Search for the cell housing the specified text and yield its [X, Y] center coordinate. 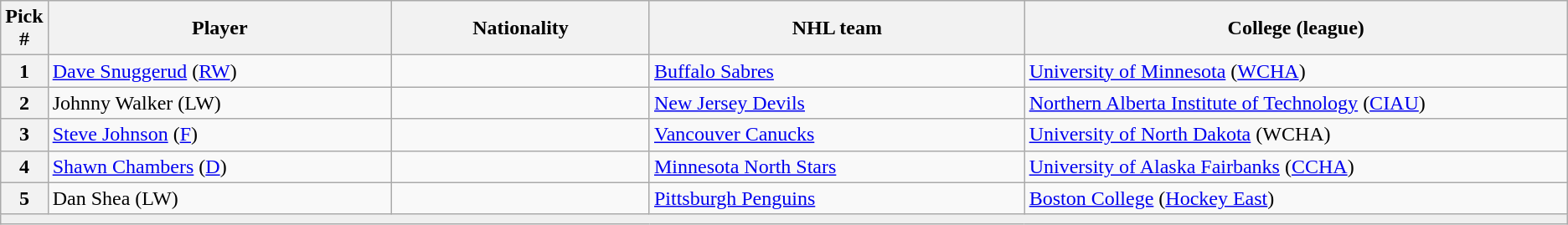
Boston College (Hockey East) [1296, 198]
Vancouver Canucks [837, 135]
Shawn Chambers (D) [219, 166]
Buffalo Sabres [837, 71]
New Jersey Devils [837, 103]
Player [219, 28]
College (league) [1296, 28]
Steve Johnson (F) [219, 135]
Dan Shea (LW) [219, 198]
Pittsburgh Penguins [837, 198]
Northern Alberta Institute of Technology (CIAU) [1296, 103]
Johnny Walker (LW) [219, 103]
5 [24, 198]
Pick # [24, 28]
NHL team [837, 28]
Dave Snuggerud (RW) [219, 71]
4 [24, 166]
University of Alaska Fairbanks (CCHA) [1296, 166]
Minnesota North Stars [837, 166]
University of North Dakota (WCHA) [1296, 135]
2 [24, 103]
3 [24, 135]
University of Minnesota (WCHA) [1296, 71]
1 [24, 71]
Nationality [521, 28]
